For the text-containing cell, return its midpoint in (x, y) coordinate format. 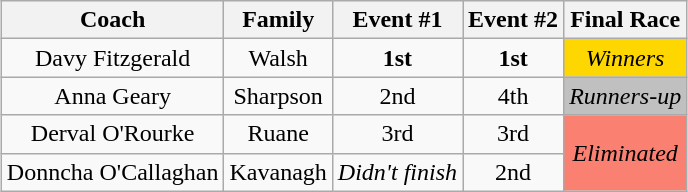
Eliminated (626, 153)
Davy Fitzgerald (112, 58)
Winners (626, 58)
4th (514, 96)
Event #2 (514, 20)
Runners-up (626, 96)
Sharpson (278, 96)
Kavanagh (278, 172)
Didn't finish (397, 172)
Donncha O'Callaghan (112, 172)
Ruane (278, 134)
Event #1 (397, 20)
Coach (112, 20)
Anna Geary (112, 96)
Walsh (278, 58)
Derval O'Rourke (112, 134)
Final Race (626, 20)
Family (278, 20)
